Determine the (X, Y) coordinate at the center of the cell enclosing the given text.  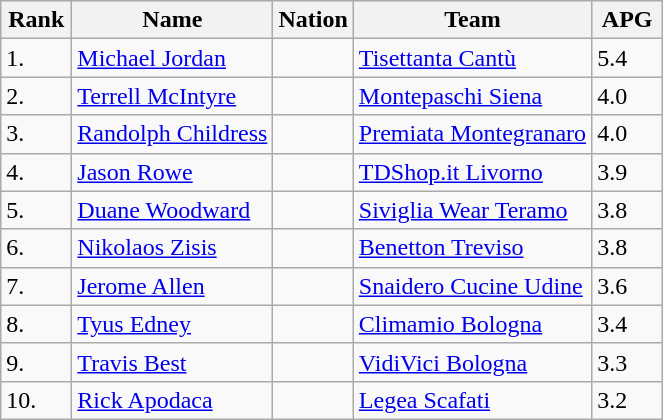
3.2 (628, 400)
4. (36, 172)
7. (36, 286)
Jerome Allen (172, 286)
9. (36, 362)
Team (472, 20)
Jason Rowe (172, 172)
Siviglia Wear Teramo (472, 210)
5.4 (628, 58)
2. (36, 96)
Rick Apodaca (172, 400)
Name (172, 20)
6. (36, 248)
Nation (313, 20)
Benetton Treviso (472, 248)
Snaidero Cucine Udine (472, 286)
10. (36, 400)
5. (36, 210)
Tisettanta Cantù (472, 58)
1. (36, 58)
Premiata Montegranaro (472, 134)
3.9 (628, 172)
Rank (36, 20)
VidiVici Bologna (472, 362)
TDShop.it Livorno (472, 172)
Legea Scafati (472, 400)
APG (628, 20)
Montepaschi Siena (472, 96)
Nikolaos Zisis (172, 248)
3. (36, 134)
3.4 (628, 324)
8. (36, 324)
Duane Woodward (172, 210)
Travis Best (172, 362)
Michael Jordan (172, 58)
3.6 (628, 286)
Tyus Edney (172, 324)
Terrell McIntyre (172, 96)
Randolph Childress (172, 134)
3.3 (628, 362)
Climamio Bologna (472, 324)
